Find where the given text appears and provide that cell's center as (X, Y) coordinate. 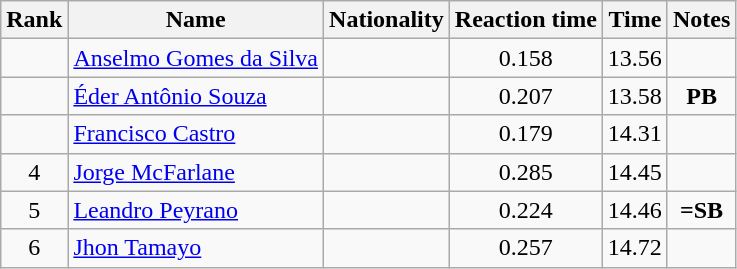
0.179 (526, 134)
Jhon Tamayo (196, 248)
Name (196, 20)
14.46 (634, 210)
=SB (701, 210)
5 (34, 210)
0.257 (526, 248)
6 (34, 248)
Reaction time (526, 20)
Nationality (387, 20)
PB (701, 96)
Notes (701, 20)
14.72 (634, 248)
0.224 (526, 210)
4 (34, 172)
0.158 (526, 58)
Leandro Peyrano (196, 210)
Éder Antônio Souza (196, 96)
Time (634, 20)
14.45 (634, 172)
0.207 (526, 96)
14.31 (634, 134)
Jorge McFarlane (196, 172)
Rank (34, 20)
Anselmo Gomes da Silva (196, 58)
Francisco Castro (196, 134)
0.285 (526, 172)
13.58 (634, 96)
13.56 (634, 58)
